Find where the given text appears and provide that cell's center as (X, Y) coordinate. 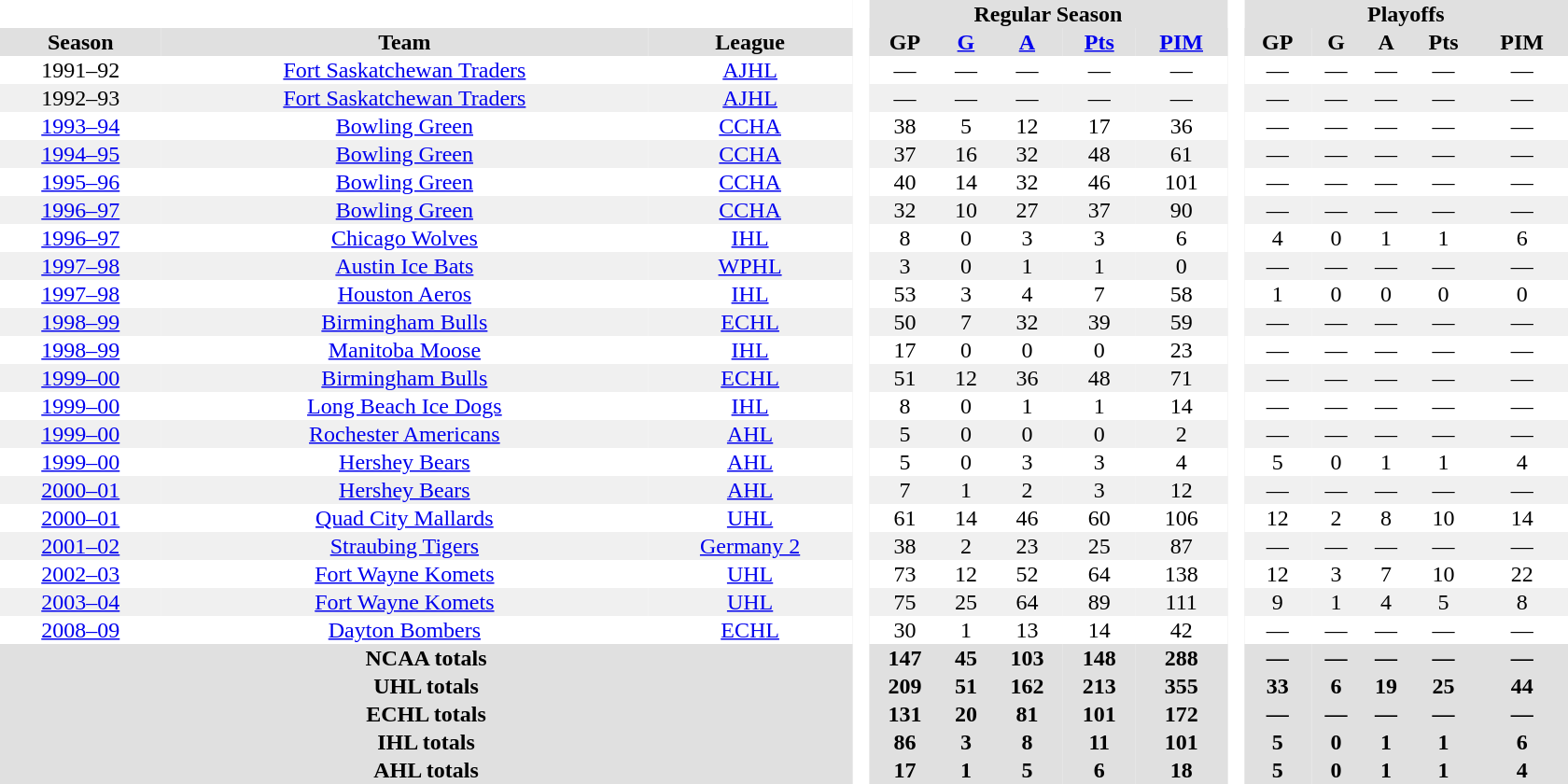
213 (1099, 686)
20 (966, 714)
45 (966, 658)
71 (1182, 378)
355 (1182, 686)
86 (905, 742)
13 (1027, 630)
Austin Ice Bats (405, 266)
209 (905, 686)
81 (1027, 714)
Germany 2 (750, 546)
League (750, 42)
11 (1099, 742)
87 (1182, 546)
59 (1182, 322)
ECHL totals (426, 714)
44 (1521, 686)
Manitoba Moose (405, 350)
90 (1182, 210)
147 (905, 658)
288 (1182, 658)
50 (905, 322)
Houston Aeros (405, 294)
27 (1027, 210)
Playoffs (1406, 14)
Rochester Americans (405, 434)
Season (80, 42)
106 (1182, 518)
148 (1099, 658)
30 (905, 630)
1993–94 (80, 126)
NCAA totals (426, 658)
2002–03 (80, 574)
138 (1182, 574)
Long Beach Ice Dogs (405, 406)
162 (1027, 686)
IHL totals (426, 742)
75 (905, 602)
172 (1182, 714)
53 (905, 294)
UHL totals (426, 686)
Regular Season (1048, 14)
103 (1027, 658)
22 (1521, 574)
9 (1278, 602)
2003–04 (80, 602)
Team (405, 42)
19 (1386, 686)
18 (1182, 770)
1994–95 (80, 154)
1991–92 (80, 70)
Quad City Mallards (405, 518)
131 (905, 714)
73 (905, 574)
52 (1027, 574)
Chicago Wolves (405, 238)
39 (1099, 322)
33 (1278, 686)
60 (1099, 518)
2001–02 (80, 546)
1992–93 (80, 98)
40 (905, 182)
AHL totals (426, 770)
16 (966, 154)
Dayton Bombers (405, 630)
WPHL (750, 266)
1995–96 (80, 182)
111 (1182, 602)
2008–09 (80, 630)
Straubing Tigers (405, 546)
42 (1182, 630)
89 (1099, 602)
58 (1182, 294)
